Provide the (x, y) coordinate of the cell's center where the given text is located.  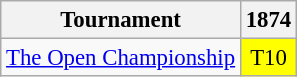
1874 (268, 20)
The Open Championship (121, 58)
Tournament (121, 20)
T10 (268, 58)
